Extract the [X, Y] coordinate from the center of the cell holding the provided text.  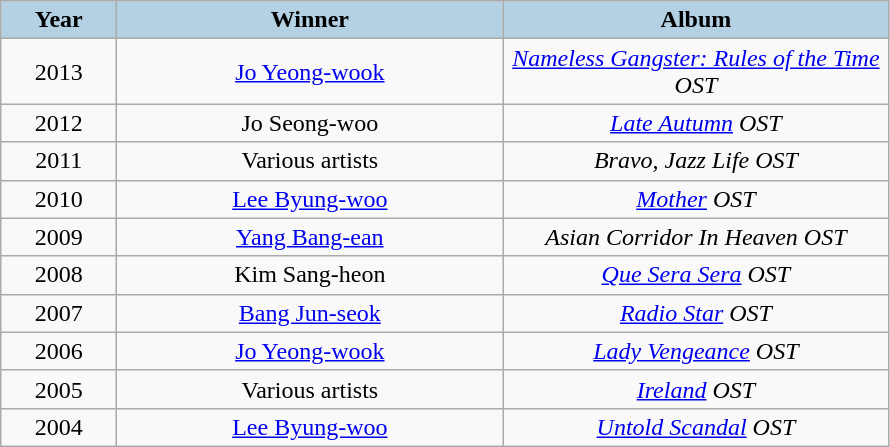
2005 [59, 389]
Nameless Gangster: Rules of the Time OST [696, 72]
Winner [310, 20]
2008 [59, 275]
Untold Scandal OST [696, 427]
2004 [59, 427]
Yang Bang-ean [310, 237]
2010 [59, 199]
Lady Vengeance OST [696, 351]
2013 [59, 72]
2009 [59, 237]
2006 [59, 351]
Album [696, 20]
Kim Sang-heon [310, 275]
Radio Star OST [696, 313]
Jo Seong-woo [310, 123]
Asian Corridor In Heaven OST [696, 237]
Late Autumn OST [696, 123]
Ireland OST [696, 389]
Year [59, 20]
2007 [59, 313]
Que Sera Sera OST [696, 275]
Bravo, Jazz Life OST [696, 161]
Bang Jun-seok [310, 313]
Mother OST [696, 199]
2011 [59, 161]
2012 [59, 123]
